Detect which cell encompasses the target text, then output its [x, y] center coordinate. 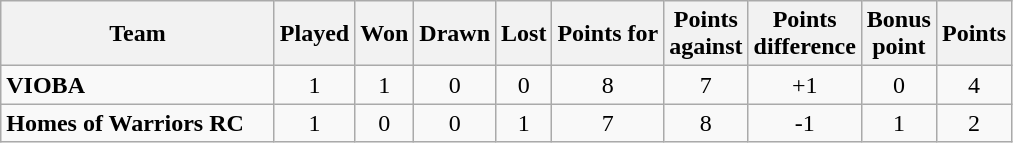
Bonuspoint [898, 34]
Team [138, 34]
2 [974, 123]
4 [974, 85]
-1 [804, 123]
Drawn [455, 34]
Played [314, 34]
Homes of Warriors RC [138, 123]
Pointsdifference [804, 34]
Lost [524, 34]
Won [384, 34]
Points [974, 34]
Pointsagainst [706, 34]
Points for [608, 34]
VIOBA [138, 85]
+1 [804, 85]
